From the cell containing the given text, extract its center point as [X, Y] coordinate. 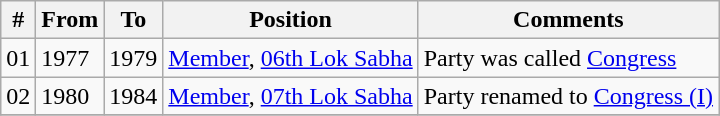
Party was called Congress [568, 58]
From [70, 20]
01 [18, 58]
To [134, 20]
# [18, 20]
Party renamed to Congress (I) [568, 96]
1980 [70, 96]
1977 [70, 58]
Comments [568, 20]
Position [290, 20]
1979 [134, 58]
1984 [134, 96]
Member, 07th Lok Sabha [290, 96]
02 [18, 96]
Member, 06th Lok Sabha [290, 58]
